Pinpoint the cell where the given text exists, returning its (x, y) midpoint coordinate. 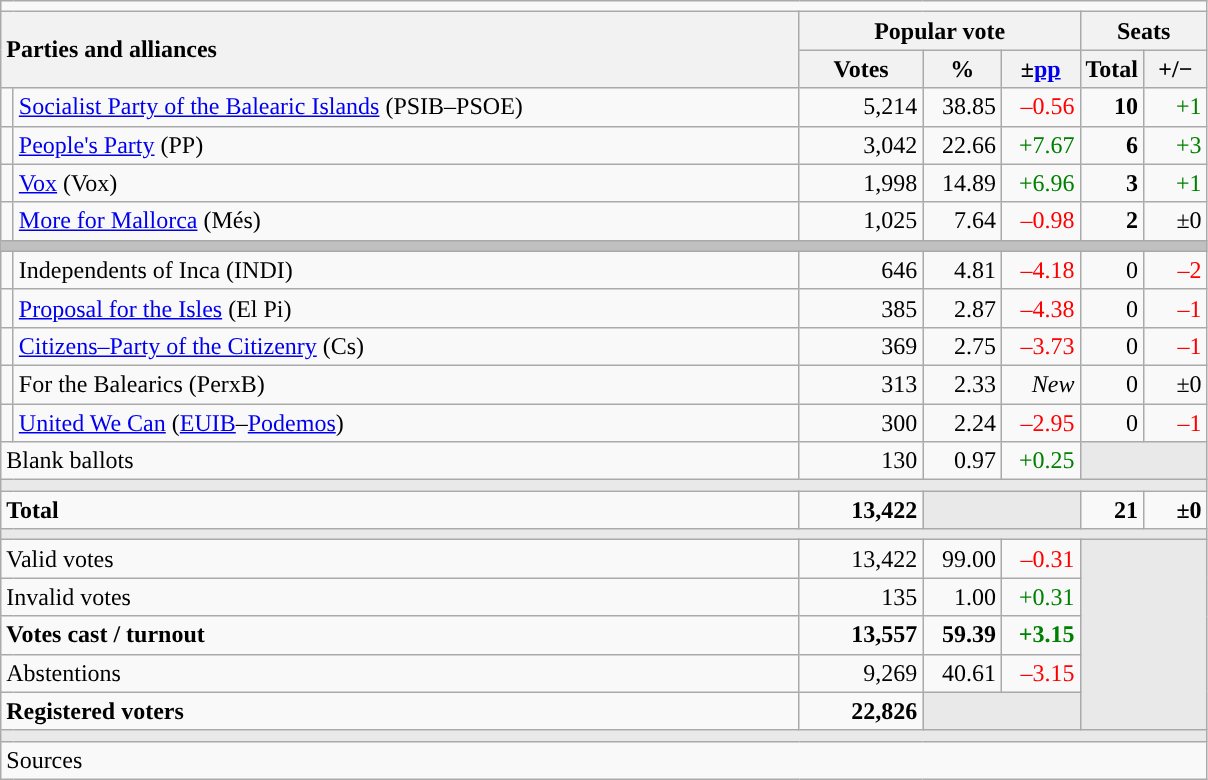
–0.31 (1040, 559)
Parties and alliances (400, 50)
–4.38 (1040, 308)
59.39 (962, 635)
0.97 (962, 461)
–4.18 (1040, 270)
646 (861, 270)
6 (1112, 145)
1.00 (962, 597)
–2.95 (1040, 423)
3,042 (861, 145)
±pp (1040, 69)
2.33 (962, 384)
14.89 (962, 183)
2 (1112, 221)
More for Mallorca (Més) (406, 221)
+3 (1176, 145)
2.24 (962, 423)
+0.31 (1040, 597)
Sources (604, 760)
Abstentions (400, 673)
Seats (1144, 31)
300 (861, 423)
Votes (861, 69)
313 (861, 384)
Vox (Vox) (406, 183)
Valid votes (400, 559)
–3.15 (1040, 673)
38.85 (962, 107)
Socialist Party of the Balearic Islands (PSIB–PSOE) (406, 107)
–0.56 (1040, 107)
3 (1112, 183)
+6.96 (1040, 183)
369 (861, 346)
People's Party (PP) (406, 145)
New (1040, 384)
–0.98 (1040, 221)
Popular vote (940, 31)
21 (1112, 510)
Blank ballots (400, 461)
22.66 (962, 145)
Proposal for the Isles (El Pi) (406, 308)
22,826 (861, 711)
2.75 (962, 346)
7.64 (962, 221)
9,269 (861, 673)
Independents of Inca (INDI) (406, 270)
10 (1112, 107)
40.61 (962, 673)
+3.15 (1040, 635)
13,557 (861, 635)
99.00 (962, 559)
–3.73 (1040, 346)
+/− (1176, 69)
1,998 (861, 183)
385 (861, 308)
4.81 (962, 270)
Votes cast / turnout (400, 635)
–2 (1176, 270)
Invalid votes (400, 597)
5,214 (861, 107)
130 (861, 461)
+7.67 (1040, 145)
1,025 (861, 221)
2.87 (962, 308)
Registered voters (400, 711)
For the Balearics (PerxB) (406, 384)
United We Can (EUIB–Podemos) (406, 423)
Citizens–Party of the Citizenry (Cs) (406, 346)
135 (861, 597)
% (962, 69)
+0.25 (1040, 461)
